Scan for the cell matching the given text and deliver its [x, y] coordinate at center. 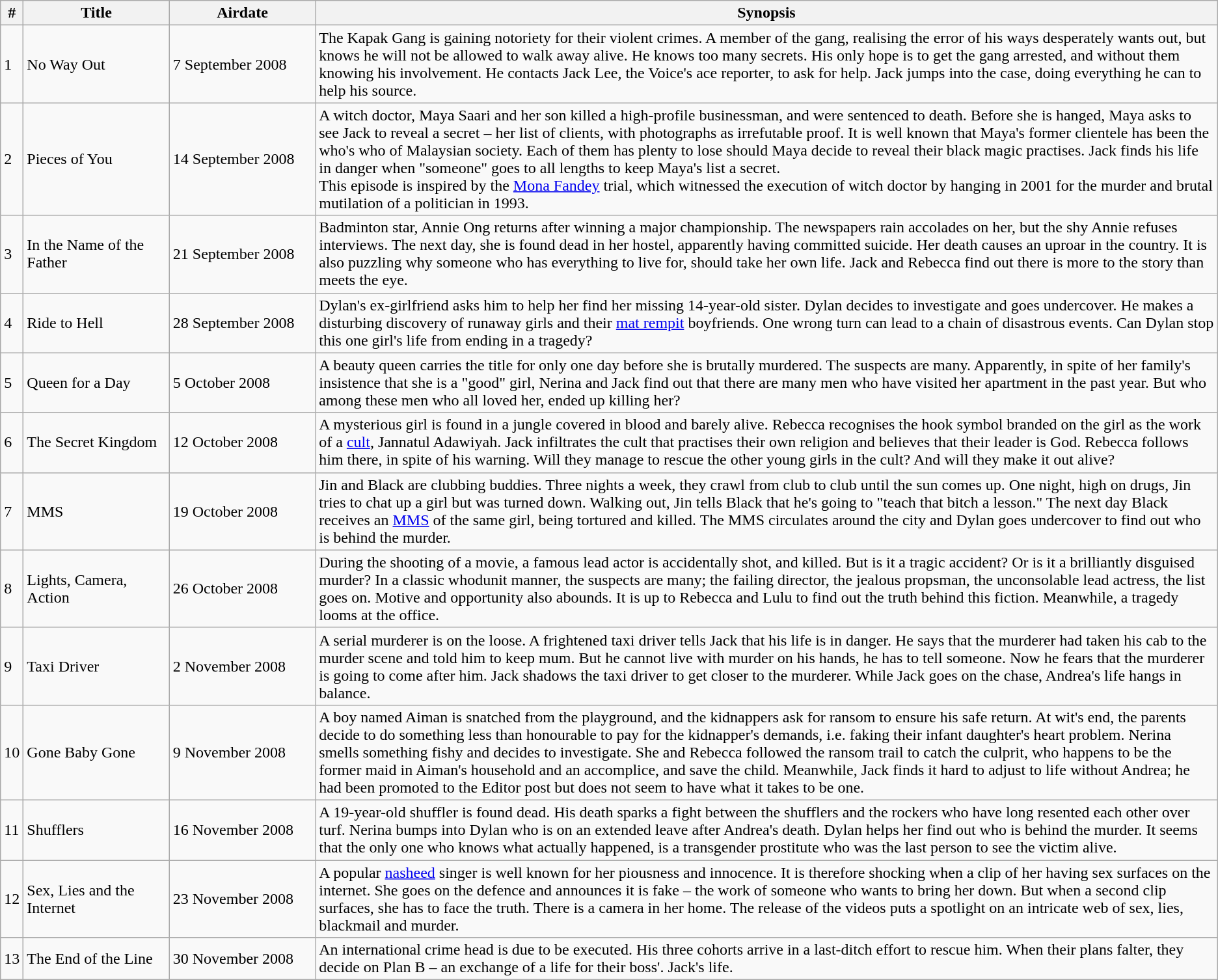
Title [96, 13]
No Way Out [96, 64]
Sex, Lies and the Internet [96, 899]
30 November 2008 [242, 959]
7 [12, 511]
2 November 2008 [242, 666]
19 October 2008 [242, 511]
5 [12, 383]
Airdate [242, 13]
Gone Baby Gone [96, 752]
10 [12, 752]
5 October 2008 [242, 383]
# [12, 13]
9 November 2008 [242, 752]
Pieces of You [96, 159]
Lights, Camera, Action [96, 588]
12 [12, 899]
Ride to Hell [96, 323]
9 [12, 666]
12 October 2008 [242, 442]
2 [12, 159]
14 September 2008 [242, 159]
Queen for a Day [96, 383]
Synopsis [766, 13]
6 [12, 442]
7 September 2008 [242, 64]
21 September 2008 [242, 254]
Shufflers [96, 830]
3 [12, 254]
In the Name of the Father [96, 254]
The Secret Kingdom [96, 442]
8 [12, 588]
28 September 2008 [242, 323]
16 November 2008 [242, 830]
1 [12, 64]
Taxi Driver [96, 666]
The End of the Line [96, 959]
MMS [96, 511]
23 November 2008 [242, 899]
4 [12, 323]
26 October 2008 [242, 588]
13 [12, 959]
11 [12, 830]
